Return (x, y) of the center of cell containing provided text 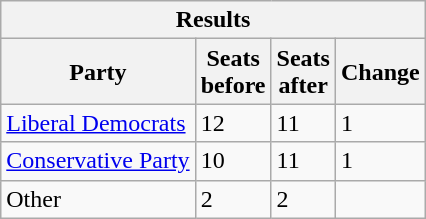
Conservative Party (98, 161)
Seatsbefore (233, 72)
Change (380, 72)
Results (213, 20)
Seatsafter (303, 72)
10 (233, 161)
12 (233, 123)
Other (98, 199)
Party (98, 72)
Liberal Democrats (98, 123)
